Provide the (X, Y) coordinate of the cell's center where the given text is located.  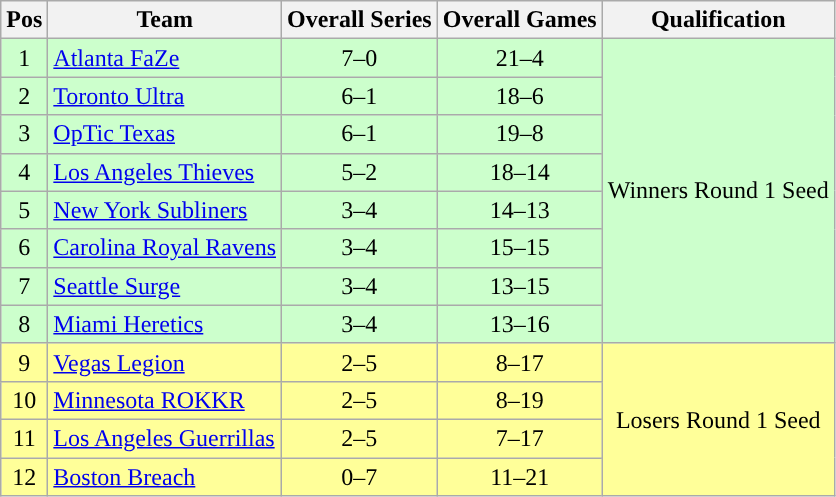
18–14 (520, 172)
Los Angeles Thieves (165, 172)
Losers Round 1 Seed (718, 419)
10 (24, 400)
Vegas Legion (165, 362)
OpTic Texas (165, 134)
New York Subliners (165, 210)
19–8 (520, 134)
Miami Heretics (165, 324)
Minnesota ROKKR (165, 400)
Atlanta FaZe (165, 58)
1 (24, 58)
13–16 (520, 324)
7 (24, 286)
7–0 (360, 58)
4 (24, 172)
Overall Games (520, 20)
Pos (24, 20)
18–6 (520, 96)
Boston Breach (165, 477)
8 (24, 324)
Seattle Surge (165, 286)
Winners Round 1 Seed (718, 191)
Los Angeles Guerrillas (165, 438)
Qualification (718, 20)
6 (24, 248)
3 (24, 134)
Toronto Ultra (165, 96)
5 (24, 210)
Overall Series (360, 20)
8–19 (520, 400)
11 (24, 438)
15–15 (520, 248)
2 (24, 96)
14–13 (520, 210)
Carolina Royal Ravens (165, 248)
8–17 (520, 362)
0–7 (360, 477)
Team (165, 20)
13–15 (520, 286)
5–2 (360, 172)
9 (24, 362)
21–4 (520, 58)
12 (24, 477)
7–17 (520, 438)
11–21 (520, 477)
